From the cell containing the given text, extract its center point as [X, Y] coordinate. 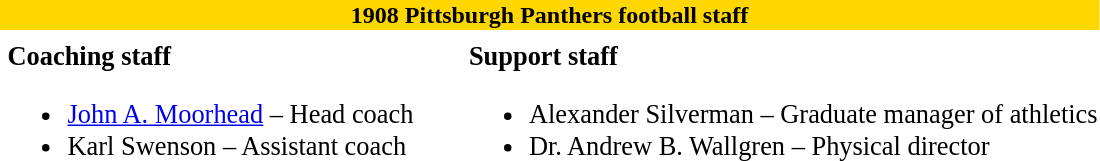
1908 Pittsburgh Panthers football staff [550, 15]
